Output the [x, y] coordinate of the center of the cell containing the given text.  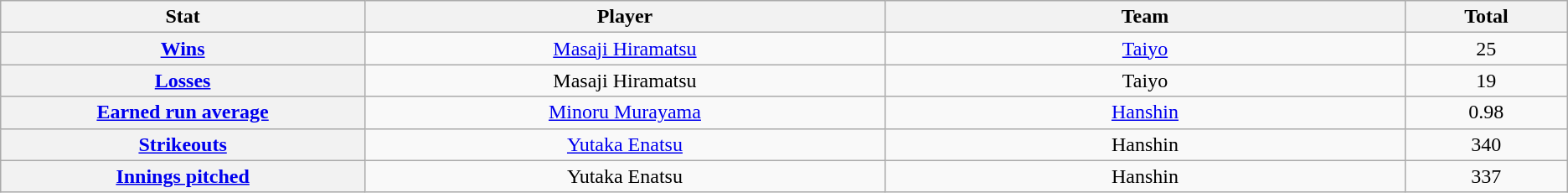
Strikeouts [183, 144]
Wins [183, 49]
Earned run average [183, 112]
25 [1486, 49]
340 [1486, 144]
19 [1486, 81]
0.98 [1486, 112]
Total [1486, 17]
Losses [183, 81]
Minoru Murayama [625, 112]
Innings pitched [183, 176]
Stat [183, 17]
Player [625, 17]
Team [1144, 17]
337 [1486, 176]
